Search for the cell housing the specified text and yield its (x, y) center coordinate. 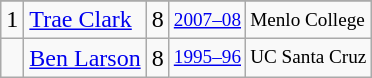
1 (12, 20)
Menlo College (308, 20)
Ben Larson (85, 58)
1995–96 (207, 58)
Trae Clark (85, 20)
2007–08 (207, 20)
UC Santa Cruz (308, 58)
